Extract the (x, y) coordinate from the center of the cell holding the provided text.  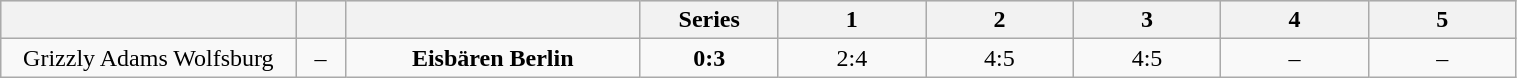
Eisbären Berlin (492, 58)
3 (1147, 20)
Grizzly Adams Wolfsburg (148, 58)
1 (852, 20)
4 (1295, 20)
0:3 (709, 58)
2:4 (852, 58)
Series (709, 20)
2 (1000, 20)
5 (1442, 20)
